Identify which cell holds the provided text, then report its [x, y] central coordinate. 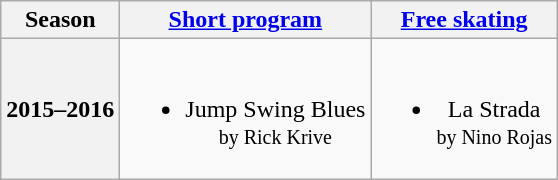
La Strada by Nino Rojas [464, 109]
Season [60, 20]
Short program [246, 20]
2015–2016 [60, 109]
Free skating [464, 20]
Jump Swing Blues by Rick Krive [246, 109]
